For the text-containing cell, return its midpoint in (X, Y) coordinate format. 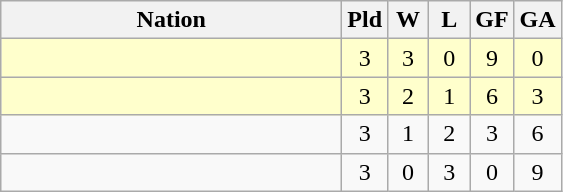
GF (492, 20)
Pld (365, 20)
Nation (172, 20)
L (450, 20)
GA (538, 20)
W (408, 20)
